Locate the cell with the specified text and output its [x, y] center coordinate. 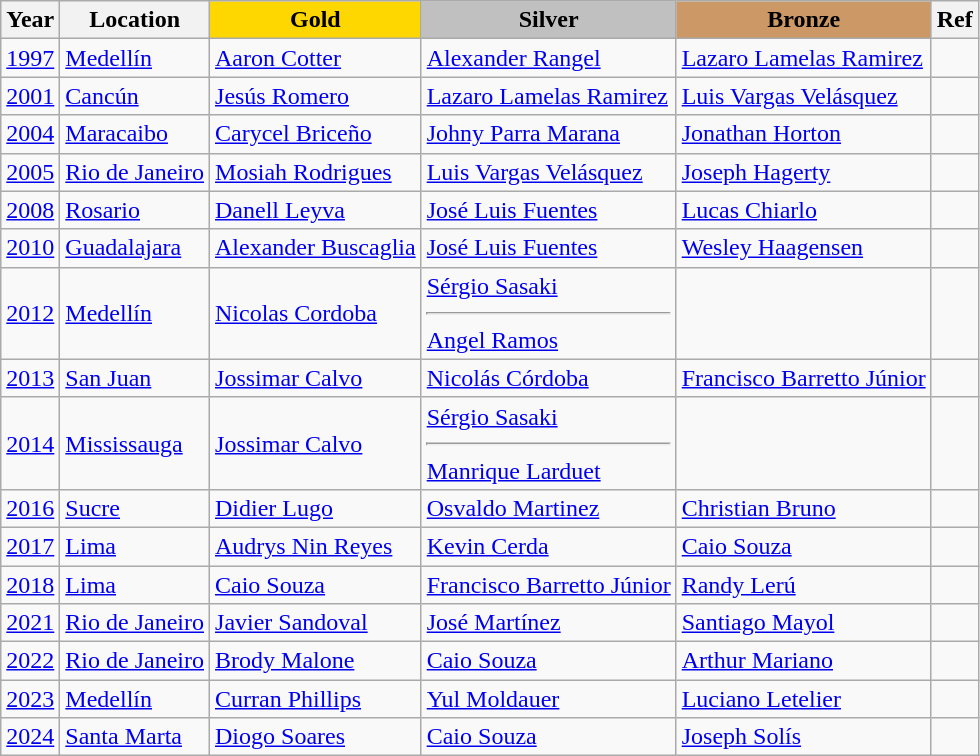
Arthur Mariano [804, 661]
Santa Marta [135, 737]
Cancún [135, 96]
Kevin Cerda [548, 546]
Sérgio Sasaki Manrique Larduet [548, 443]
Santiago Mayol [804, 623]
2022 [30, 661]
2018 [30, 585]
Javier Sandoval [316, 623]
Curran Phillips [316, 699]
2012 [30, 313]
2014 [30, 443]
Diogo Soares [316, 737]
Location [135, 20]
Gold [316, 20]
Joseph Solís [804, 737]
Year [30, 20]
José Martínez [548, 623]
Silver [548, 20]
Brody Malone [316, 661]
Alexander Buscaglia [316, 248]
2008 [30, 210]
Jonathan Horton [804, 134]
Danell Leyva [316, 210]
2005 [30, 172]
Joseph Hagerty [804, 172]
Bronze [804, 20]
2023 [30, 699]
2010 [30, 248]
Osvaldo Martinez [548, 508]
Wesley Haagensen [804, 248]
San Juan [135, 378]
Luciano Letelier [804, 699]
Maracaibo [135, 134]
Sucre [135, 508]
Mississauga [135, 443]
2016 [30, 508]
2021 [30, 623]
Nicolás Córdoba [548, 378]
Nicolas Cordoba [316, 313]
Randy Lerú [804, 585]
Yul Moldauer [548, 699]
Sérgio Sasaki Angel Ramos [548, 313]
Johny Parra Marana [548, 134]
Christian Bruno [804, 508]
Rosario [135, 210]
Ref [954, 20]
Aaron Cotter [316, 58]
2004 [30, 134]
2013 [30, 378]
2024 [30, 737]
Didier Lugo [316, 508]
2001 [30, 96]
Carycel Briceño [316, 134]
1997 [30, 58]
2017 [30, 546]
Mosiah Rodrigues [316, 172]
Audrys Nin Reyes [316, 546]
Jesús Romero [316, 96]
Alexander Rangel [548, 58]
Lucas Chiarlo [804, 210]
Guadalajara [135, 248]
